Provide the [x, y] coordinate of the cell's center where the given text is located.  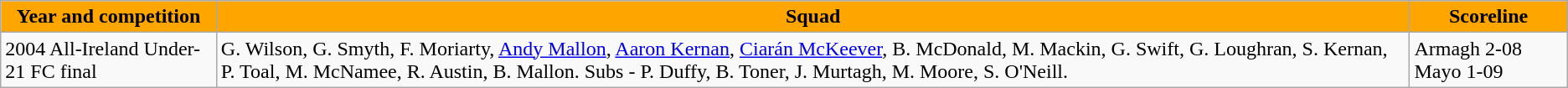
Year and competition [109, 17]
Squad [812, 17]
Scoreline [1488, 17]
2004 All-Ireland Under-21 FC final [109, 60]
Armagh 2-08 Mayo 1-09 [1488, 60]
